Return the (X, Y) coordinate for the center point of the cell that contains the specified text.  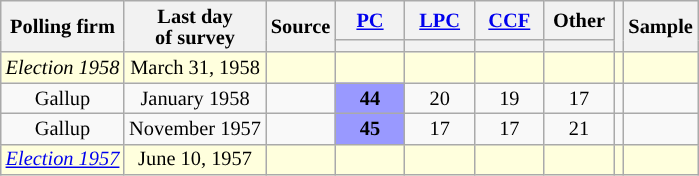
CCF (509, 20)
November 1957 (195, 128)
45 (370, 128)
Election 1958 (62, 68)
Polling firm (62, 26)
20 (440, 98)
January 1958 (195, 98)
PC (370, 20)
June 10, 1957 (195, 160)
Election 1957 (62, 160)
19 (509, 98)
LPC (440, 20)
21 (579, 128)
March 31, 1958 (195, 68)
Sample (660, 26)
Other (579, 20)
Last day of survey (195, 26)
Source (300, 26)
44 (370, 98)
